Output the [X, Y] coordinate of the center of the cell containing the given text.  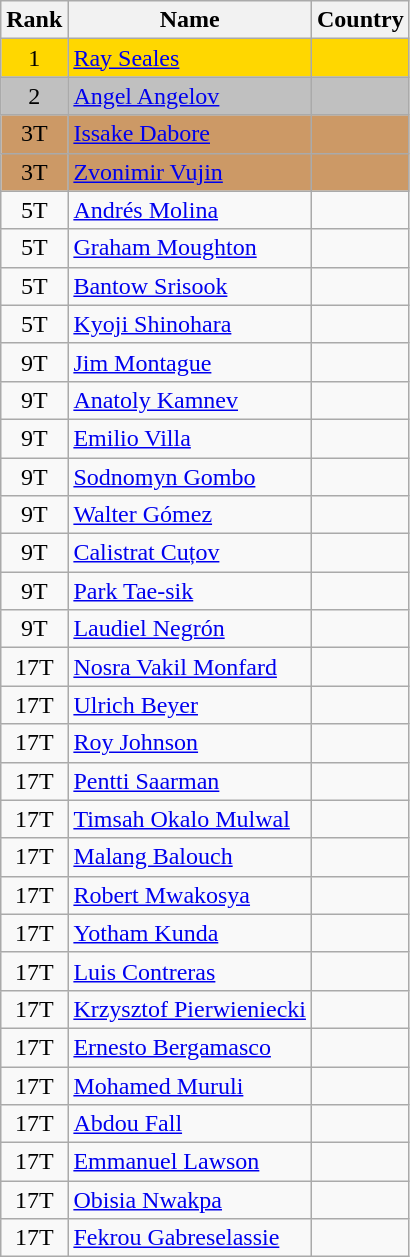
Emilio Villa [190, 438]
Abdou Fall [190, 1124]
Krzysztof Pierwieniecki [190, 1009]
Anatoly Kamnev [190, 400]
Country [361, 20]
Obisia Nwakpa [190, 1200]
Ulrich Beyer [190, 705]
Calistrat Cuțov [190, 553]
Jim Montague [190, 362]
Luis Contreras [190, 971]
Sodnomyn Gombo [190, 477]
Issake Dabore [190, 134]
Kyoji Shinohara [190, 324]
Mohamed Muruli [190, 1085]
Walter Gómez [190, 515]
Timsah Okalo Mulwal [190, 819]
Park Tae-sik [190, 591]
Zvonimir Vujin [190, 172]
Ernesto Bergamasco [190, 1047]
Andrés Molina [190, 210]
Robert Mwakosya [190, 895]
Emmanuel Lawson [190, 1162]
Fekrou Gabreselassie [190, 1238]
2 [34, 96]
Ray Seales [190, 58]
Nosra Vakil Monfard [190, 667]
Pentti Saarman [190, 781]
Angel Angelov [190, 96]
Graham Moughton [190, 248]
1 [34, 58]
Roy Johnson [190, 743]
Name [190, 20]
Yotham Kunda [190, 933]
Malang Balouch [190, 857]
Bantow Srisook [190, 286]
Rank [34, 20]
Laudiel Negrón [190, 629]
